From the cell containing the given text, extract its center point as [X, Y] coordinate. 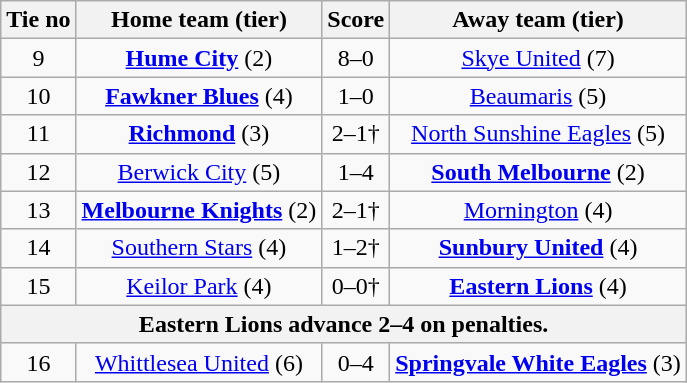
Whittlesea United (6) [199, 362]
Skye United (7) [538, 58]
Berwick City (5) [199, 172]
1–2† [356, 248]
Eastern Lions (4) [538, 286]
Hume City (2) [199, 58]
13 [38, 210]
Eastern Lions advance 2–4 on penalties. [344, 324]
North Sunshine Eagles (5) [538, 134]
Score [356, 20]
Melbourne Knights (2) [199, 210]
11 [38, 134]
12 [38, 172]
Fawkner Blues (4) [199, 96]
1–0 [356, 96]
15 [38, 286]
14 [38, 248]
Southern Stars (4) [199, 248]
Sunbury United (4) [538, 248]
1–4 [356, 172]
South Melbourne (2) [538, 172]
Tie no [38, 20]
Keilor Park (4) [199, 286]
Home team (tier) [199, 20]
10 [38, 96]
8–0 [356, 58]
0–4 [356, 362]
Springvale White Eagles (3) [538, 362]
Beaumaris (5) [538, 96]
16 [38, 362]
0–0† [356, 286]
Richmond (3) [199, 134]
9 [38, 58]
Mornington (4) [538, 210]
Away team (tier) [538, 20]
